Return the (x, y) coordinate for the center point of the cell that contains the specified text.  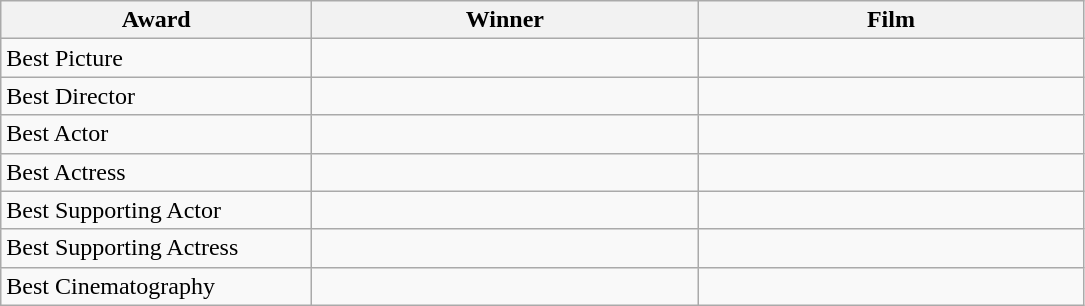
Best Supporting Actor (156, 210)
Winner (505, 20)
Best Cinematography (156, 286)
Best Actress (156, 172)
Best Picture (156, 58)
Best Actor (156, 134)
Best Supporting Actress (156, 248)
Award (156, 20)
Film (891, 20)
Best Director (156, 96)
